Scan for the cell matching the given text and deliver its [x, y] coordinate at center. 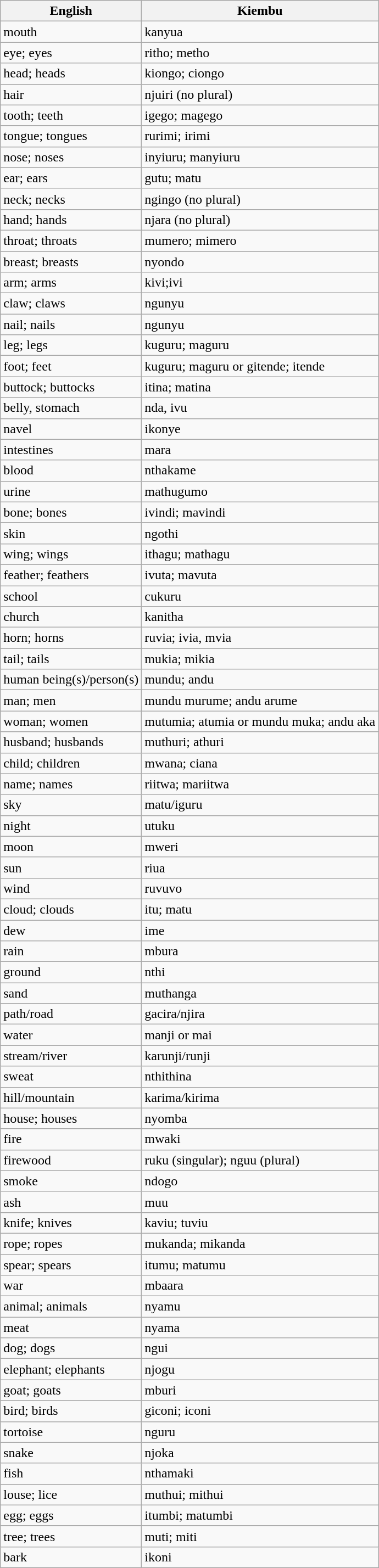
kiongo; ciongo [260, 74]
navel [71, 429]
kanitha [260, 617]
ikonye [260, 429]
child; children [71, 763]
ground [71, 972]
ash [71, 1202]
nthamaki [260, 1474]
skin [71, 533]
kuguru; maguru or gitende; itende [260, 366]
mundu murume; andu arume [260, 701]
nguru [260, 1432]
moon [71, 847]
claw; claws [71, 304]
human being(s)/person(s) [71, 680]
nthi [260, 972]
bone; bones [71, 512]
gutu; matu [260, 178]
mutumia; atumia or mundu muka; andu aka [260, 721]
foot; feet [71, 366]
mburi [260, 1390]
intestines [71, 450]
wing; wings [71, 554]
kanyua [260, 32]
hill/mountain [71, 1097]
bird; birds [71, 1411]
tortoise [71, 1432]
stream/river [71, 1056]
mwaki [260, 1139]
karima/kirima [260, 1097]
riitwa; mariitwa [260, 784]
nda, ivu [260, 408]
igego; magego [260, 115]
ime [260, 931]
mbura [260, 951]
nyamu [260, 1307]
ruvuvo [260, 888]
rope; ropes [71, 1244]
njogu [260, 1369]
ear; ears [71, 178]
utuku [260, 826]
fish [71, 1474]
itumu; matumu [260, 1264]
cukuru [260, 596]
arm; arms [71, 283]
itina; matina [260, 387]
sun [71, 867]
ruku (singular); nguu (plural) [260, 1160]
meat [71, 1328]
ndogo [260, 1181]
firewood [71, 1160]
kaviu; tuviu [260, 1223]
ngingo (no plural) [260, 199]
smoke [71, 1181]
inyiuru; manyiuru [260, 157]
muthuri; athuri [260, 742]
tail; tails [71, 659]
Kiembu [260, 11]
husband; husbands [71, 742]
nyama [260, 1328]
animal; animals [71, 1307]
sky [71, 805]
hair [71, 94]
eye; eyes [71, 53]
night [71, 826]
man; men [71, 701]
nthithina [260, 1077]
sweat [71, 1077]
snake [71, 1453]
ngui [260, 1348]
ruvia; ivia, mvia [260, 638]
ivuta; mavuta [260, 575]
itu; matu [260, 909]
muthui; mithui [260, 1494]
louse; lice [71, 1494]
muthanga [260, 993]
fire [71, 1139]
spear; spears [71, 1264]
leg; legs [71, 345]
mukia; mikia [260, 659]
matu/iguru [260, 805]
tongue; tongues [71, 136]
nyomba [260, 1118]
njara (no plural) [260, 220]
njoka [260, 1453]
manji or mai [260, 1035]
church [71, 617]
ritho; metho [260, 53]
belly, stomach [71, 408]
feather; feathers [71, 575]
throat; throats [71, 240]
riua [260, 867]
muti; miti [260, 1536]
hand; hands [71, 220]
tooth; teeth [71, 115]
giconi; iconi [260, 1411]
wind [71, 888]
horn; horns [71, 638]
karunji/runji [260, 1056]
neck; necks [71, 199]
egg; eggs [71, 1515]
English [71, 11]
nail; nails [71, 324]
mwana; ciana [260, 763]
itumbi; matumbi [260, 1515]
nose; noses [71, 157]
rurimi; irimi [260, 136]
mweri [260, 847]
woman; women [71, 721]
goat; goats [71, 1390]
water [71, 1035]
elephant; elephants [71, 1369]
ivindi; mavindi [260, 512]
breast; breasts [71, 262]
mundu; andu [260, 680]
tree; trees [71, 1536]
path/road [71, 1014]
war [71, 1286]
kuguru; maguru [260, 345]
nthakame [260, 471]
dog; dogs [71, 1348]
ithagu; mathagu [260, 554]
dew [71, 931]
buttock; buttocks [71, 387]
nyondo [260, 262]
mukanda; mikanda [260, 1244]
bark [71, 1557]
house; houses [71, 1118]
mumero; mimero [260, 240]
urine [71, 491]
mbaara [260, 1286]
kivi;ivi [260, 283]
rain [71, 951]
mara [260, 450]
sand [71, 993]
muu [260, 1202]
school [71, 596]
name; names [71, 784]
njuiri (no plural) [260, 94]
head; heads [71, 74]
ikoni [260, 1557]
cloud; clouds [71, 909]
mathugumo [260, 491]
ngothi [260, 533]
mouth [71, 32]
gacira/njira [260, 1014]
knife; knives [71, 1223]
blood [71, 471]
